Detect which cell encompasses the target text, then output its [X, Y] center coordinate. 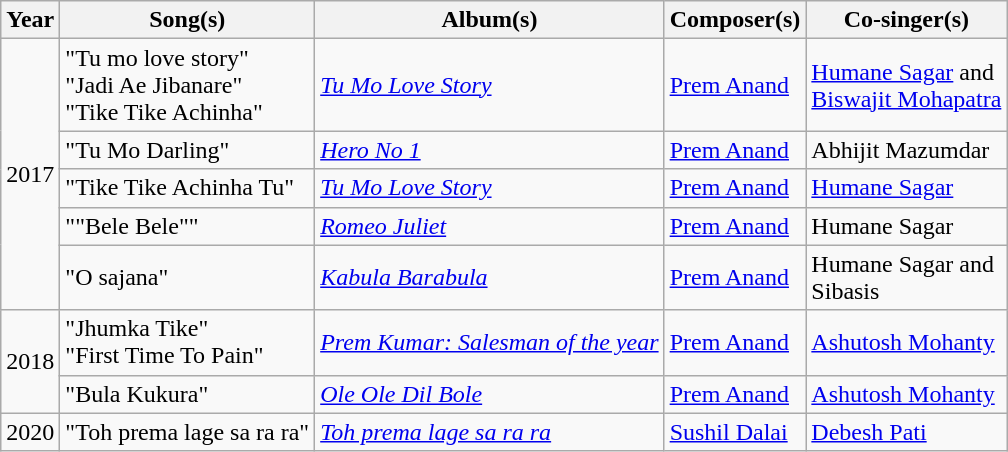
"Jhumka Tike""First Time To Pain" [188, 342]
Album(s) [490, 20]
Abhijit Mazumdar [906, 150]
2020 [30, 432]
"Tu Mo Darling" [188, 150]
Composer(s) [735, 20]
"Tike Tike Achinha Tu" [188, 188]
2018 [30, 362]
Debesh Pati [906, 432]
Ole Ole Dil Bole [490, 394]
"Tu mo love story""Jadi Ae Jibanare""Tike Tike Achinha" [188, 85]
"Toh prema lage sa ra ra" [188, 432]
Toh prema lage sa ra ra [490, 432]
""Bele Bele"" [188, 226]
Sushil Dalai [735, 432]
"Bula Kukura" [188, 394]
Humane Sagar andSibasis [906, 278]
Romeo Juliet [490, 226]
Co-singer(s) [906, 20]
"O sajana" [188, 278]
Kabula Barabula [490, 278]
Humane Sagar andBiswajit Mohapatra [906, 85]
Prem Kumar: Salesman of the year [490, 342]
2017 [30, 174]
Song(s) [188, 20]
Hero No 1 [490, 150]
Year [30, 20]
